Find where the given text appears and provide that cell's center as [X, Y] coordinate. 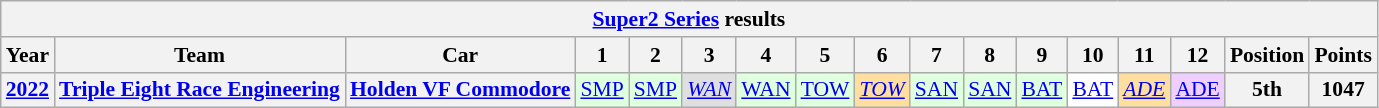
1047 [1343, 90]
3 [709, 55]
10 [1092, 55]
Car [460, 55]
Holden VF Commodore [460, 90]
5 [826, 55]
Year [28, 55]
7 [936, 55]
Position [1267, 55]
9 [1042, 55]
8 [990, 55]
1 [602, 55]
11 [1144, 55]
5th [1267, 90]
6 [882, 55]
Super2 Series results [689, 19]
2 [656, 55]
Triple Eight Race Engineering [200, 90]
Team [200, 55]
4 [766, 55]
12 [1197, 55]
2022 [28, 90]
Points [1343, 55]
